Find where the given text appears and provide that cell's center as (X, Y) coordinate. 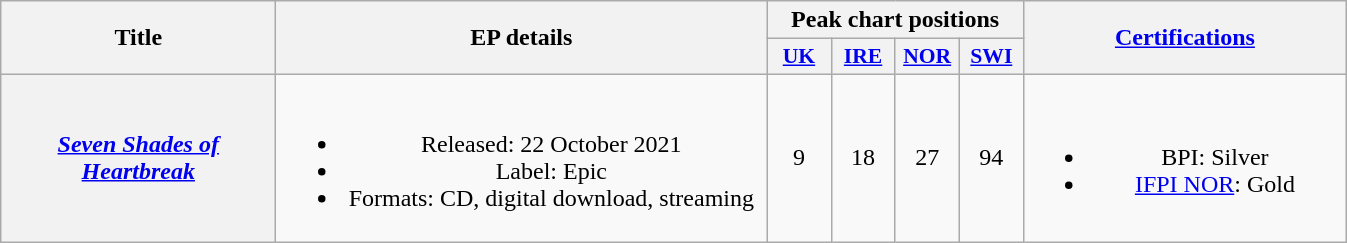
9 (799, 158)
SWI (991, 57)
UK (799, 57)
Title (138, 38)
94 (991, 158)
Peak chart positions (895, 20)
NOR (927, 57)
IRE (863, 57)
Released: 22 October 2021Label: EpicFormats: CD, digital download, streaming (522, 158)
18 (863, 158)
Certifications (1184, 38)
Seven Shades of Heartbreak (138, 158)
27 (927, 158)
BPI: SilverIFPI NOR: Gold (1184, 158)
EP details (522, 38)
